For the text-containing cell, return its midpoint in (X, Y) coordinate format. 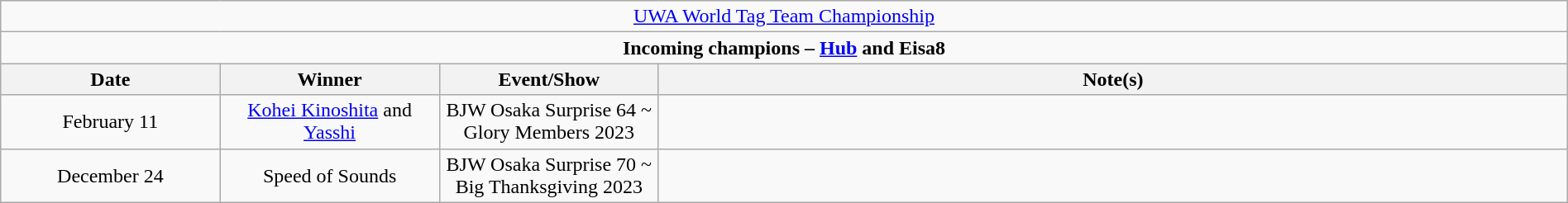
Incoming champions – Hub and Eisa8 (784, 48)
BJW Osaka Surprise 64 ~ Glory Members 2023 (549, 122)
UWA World Tag Team Championship (784, 17)
Winner (329, 79)
February 11 (111, 122)
Date (111, 79)
BJW Osaka Surprise 70 ~ Big Thanksgiving 2023 (549, 175)
Note(s) (1113, 79)
December 24 (111, 175)
Speed of Sounds (329, 175)
Kohei Kinoshita and Yasshi (329, 122)
Event/Show (549, 79)
